Pinpoint the cell where the given text exists, returning its [X, Y] midpoint coordinate. 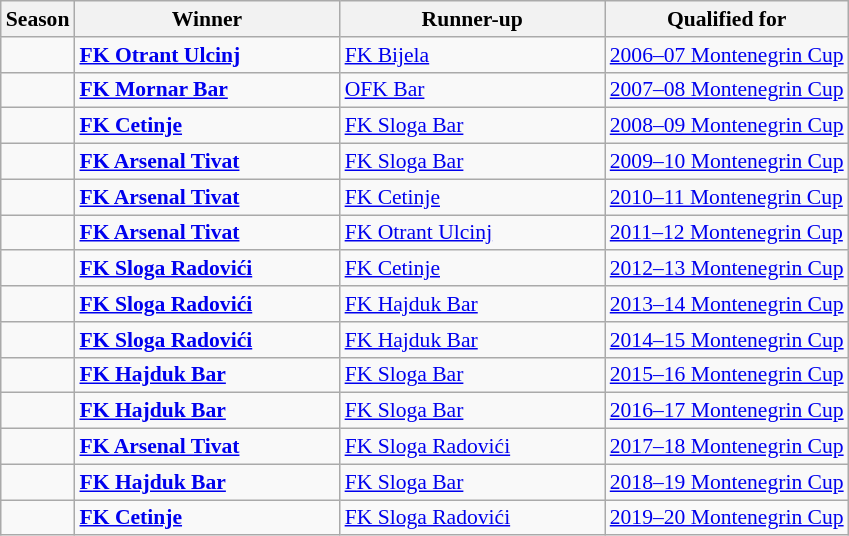
2009–10 Montenegrin Cup [727, 162]
FK Bijela [472, 55]
2007–08 Montenegrin Cup [727, 90]
2019–20 Montenegrin Cup [727, 518]
FK Mornar Bar [206, 90]
Season [38, 19]
2018–19 Montenegrin Cup [727, 482]
2013–14 Montenegrin Cup [727, 304]
2012–13 Montenegrin Cup [727, 269]
2006–07 Montenegrin Cup [727, 55]
2008–09 Montenegrin Cup [727, 126]
Qualified for [727, 19]
2011–12 Montenegrin Cup [727, 233]
Runner-up [472, 19]
2010–11 Montenegrin Cup [727, 197]
2016–17 Montenegrin Cup [727, 411]
2017–18 Montenegrin Cup [727, 447]
2015–16 Montenegrin Cup [727, 375]
Winner [206, 19]
2014–15 Montenegrin Cup [727, 340]
OFK Bar [472, 90]
